For the text-containing cell, return its midpoint in (x, y) coordinate format. 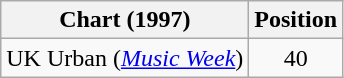
40 (296, 58)
UK Urban (Music Week) (125, 58)
Position (296, 20)
Chart (1997) (125, 20)
